From the cell containing the given text, extract its center point as (X, Y) coordinate. 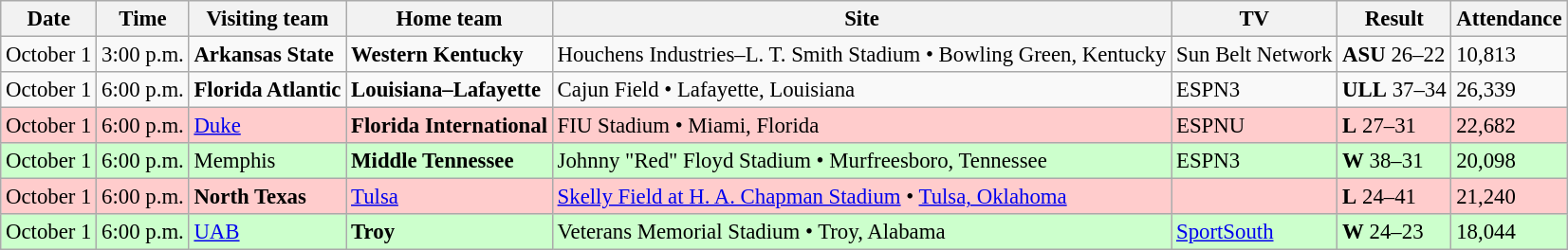
18,044 (1509, 232)
Florida International (450, 126)
Middle Tennessee (450, 161)
Home team (450, 19)
ESPNU (1254, 126)
Site (861, 19)
3:00 p.m. (142, 55)
21,240 (1509, 197)
W 38–31 (1394, 161)
UAB (267, 232)
Louisiana–Lafayette (450, 90)
L 24–41 (1394, 197)
North Texas (267, 197)
Florida Atlantic (267, 90)
W 24–23 (1394, 232)
22,682 (1509, 126)
ULL 37–34 (1394, 90)
FIU Stadium • Miami, Florida (861, 126)
Duke (267, 126)
10,813 (1509, 55)
Sun Belt Network (1254, 55)
Attendance (1509, 19)
20,098 (1509, 161)
TV (1254, 19)
Memphis (267, 161)
ASU 26–22 (1394, 55)
Result (1394, 19)
Visiting team (267, 19)
Tulsa (450, 197)
26,339 (1509, 90)
Veterans Memorial Stadium • Troy, Alabama (861, 232)
Western Kentucky (450, 55)
Date (49, 19)
Arkansas State (267, 55)
Skelly Field at H. A. Chapman Stadium • Tulsa, Oklahoma (861, 197)
Troy (450, 232)
Cajun Field • Lafayette, Louisiana (861, 90)
Johnny "Red" Floyd Stadium • Murfreesboro, Tennessee (861, 161)
Houchens Industries–L. T. Smith Stadium • Bowling Green, Kentucky (861, 55)
Time (142, 19)
L 27–31 (1394, 126)
SportSouth (1254, 232)
